Capture the cell that displays the provided text and extract its (X, Y) central coordinate. 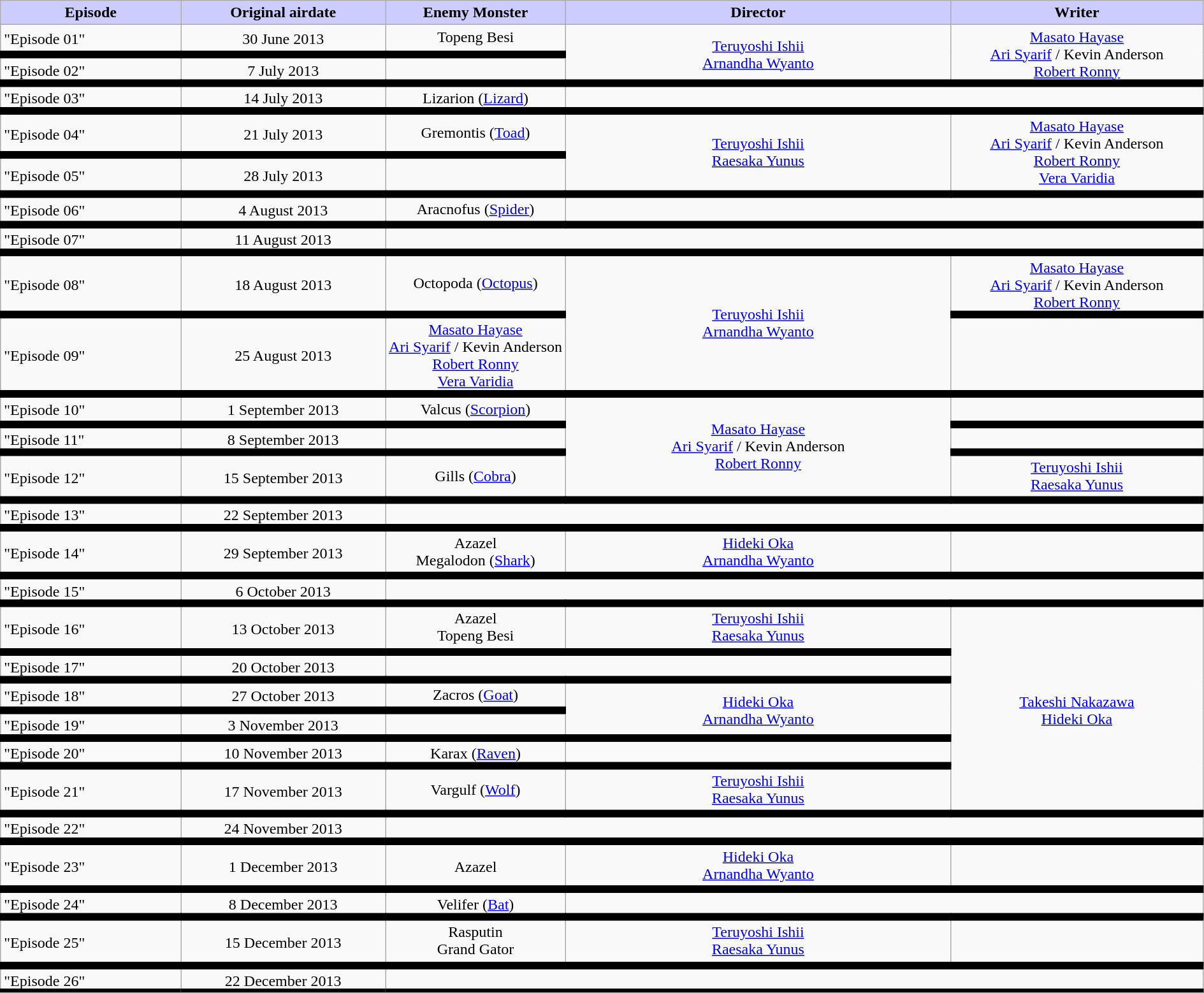
Gills (Cobra) (475, 476)
"Episode 04" (91, 133)
3 November 2013 (283, 724)
"Episode 07" (91, 238)
15 December 2013 (283, 941)
Original airdate (283, 13)
"Episode 16" (91, 628)
6 October 2013 (283, 590)
"Episode 13" (91, 514)
Episode (91, 13)
Takeshi NakazawaHideki Oka (1077, 709)
17 November 2013 (283, 790)
"Episode 08" (91, 283)
"Episode 25" (91, 941)
7 July 2013 (283, 69)
AzazelMegalodon (Shark) (475, 552)
"Episode 19" (91, 724)
"Episode 09" (91, 354)
"Episode 23" (91, 866)
21 July 2013 (283, 133)
14 July 2013 (283, 97)
"Episode 24" (91, 902)
Valcus (Scorpion) (475, 409)
11 August 2013 (283, 238)
4 August 2013 (283, 209)
Aracnofus (Spider) (475, 209)
Writer (1077, 13)
"Episode 05" (91, 175)
1 December 2013 (283, 866)
Azazel (475, 866)
Velifer (Bat) (475, 902)
Karax (Raven) (475, 752)
"Episode 17" (91, 665)
"Episode 14" (91, 552)
24 November 2013 (283, 827)
"Episode 20" (91, 752)
"Episode 06" (91, 209)
"Episode 03" (91, 97)
22 September 2013 (283, 514)
25 August 2013 (283, 354)
"Episode 10" (91, 409)
Director (758, 13)
8 September 2013 (283, 439)
Gremontis (Toad) (475, 133)
"Episode 15" (91, 590)
Zacros (Goat) (475, 695)
Topeng Besi (475, 40)
Vargulf (Wolf) (475, 790)
"Episode 11" (91, 439)
8 December 2013 (283, 902)
"Episode 26" (91, 979)
13 October 2013 (283, 628)
AzazelTopeng Besi (475, 628)
Octopoda (Octopus) (475, 283)
28 July 2013 (283, 175)
"Episode 02" (91, 69)
"Episode 22" (91, 827)
"Episode 12" (91, 476)
27 October 2013 (283, 695)
29 September 2013 (283, 552)
RasputinGrand Gator (475, 941)
22 December 2013 (283, 979)
Enemy Monster (475, 13)
"Episode 18" (91, 695)
"Episode 21" (91, 790)
Lizarion (Lizard) (475, 97)
15 September 2013 (283, 476)
"Episode 01" (91, 40)
30 June 2013 (283, 40)
10 November 2013 (283, 752)
18 August 2013 (283, 283)
1 September 2013 (283, 409)
20 October 2013 (283, 665)
